Provide the [x, y] coordinate of the cell's center where the given text is located.  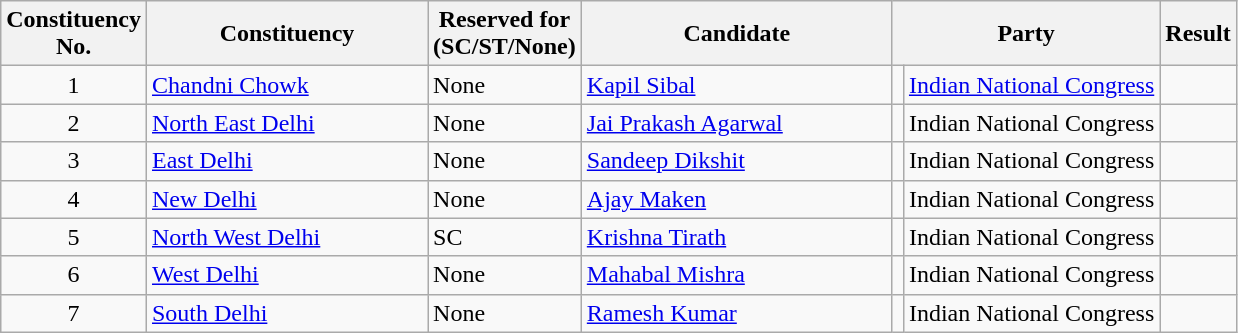
Ramesh Kumar [736, 313]
Candidate [736, 34]
Party [1026, 34]
Mahabal Mishra [736, 275]
SC [505, 237]
Result [1198, 34]
North West Delhi [286, 237]
Constituency [286, 34]
New Delhi [286, 199]
6 [74, 275]
3 [74, 161]
5 [74, 237]
7 [74, 313]
Constituency No. [74, 34]
Krishna Tirath [736, 237]
4 [74, 199]
Kapil Sibal [736, 85]
North East Delhi [286, 123]
Chandni Chowk [286, 85]
West Delhi [286, 275]
Reserved for(SC/ST/None) [505, 34]
East Delhi [286, 161]
Sandeep Dikshit [736, 161]
South Delhi [286, 313]
2 [74, 123]
Ajay Maken [736, 199]
1 [74, 85]
Jai Prakash Agarwal [736, 123]
